For the text-containing cell, return its midpoint in [x, y] coordinate format. 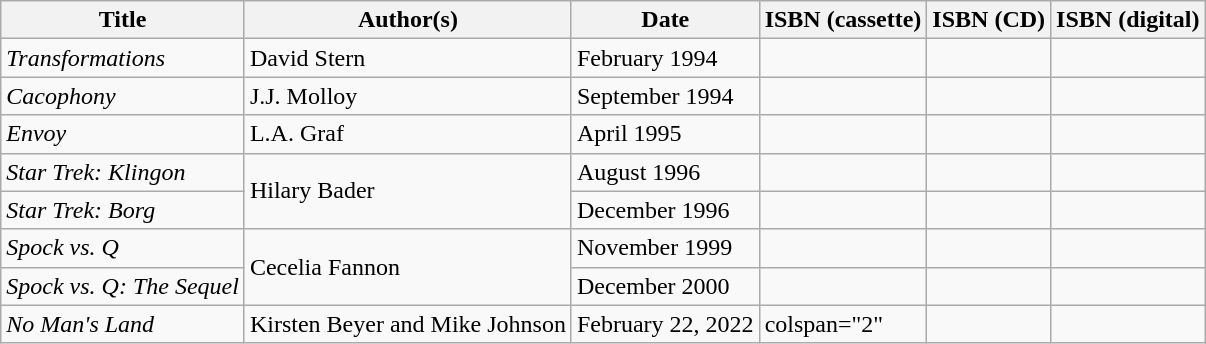
February 1994 [665, 58]
Star Trek: Klingon [123, 172]
ISBN (CD) [989, 20]
February 22, 2022 [665, 324]
Date [665, 20]
Cecelia Fannon [408, 267]
August 1996 [665, 172]
Star Trek: Borg [123, 210]
Cacophony [123, 96]
Spock vs. Q [123, 248]
Transformations [123, 58]
December 2000 [665, 286]
Hilary Bader [408, 191]
December 1996 [665, 210]
colspan="2" [843, 324]
September 1994 [665, 96]
Kirsten Beyer and Mike Johnson [408, 324]
L.A. Graf [408, 134]
November 1999 [665, 248]
Author(s) [408, 20]
April 1995 [665, 134]
J.J. Molloy [408, 96]
David Stern [408, 58]
No Man's Land [123, 324]
Envoy [123, 134]
Spock vs. Q: The Sequel [123, 286]
ISBN (digital) [1128, 20]
Title [123, 20]
ISBN (cassette) [843, 20]
